Capture the cell that displays the provided text and extract its [x, y] central coordinate. 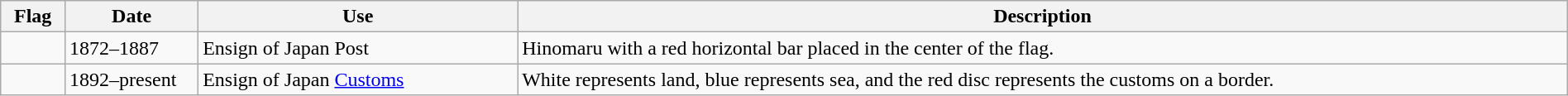
White represents land, blue represents sea, and the red disc represents the customs on a border. [1043, 79]
1892–present [132, 79]
Hinomaru with a red horizontal bar placed in the center of the flag. [1043, 48]
Date [132, 17]
Ensign of Japan Post [358, 48]
Description [1043, 17]
Ensign of Japan Customs [358, 79]
Flag [33, 17]
1872–1887 [132, 48]
Use [358, 17]
